Determine the (X, Y) coordinate at the center of the cell enclosing the given text.  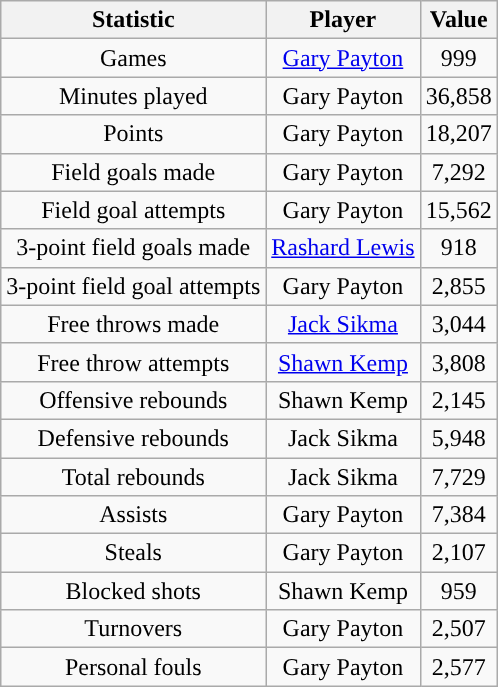
2,145 (458, 400)
Turnovers (134, 629)
2,507 (458, 629)
Steals (134, 553)
2,855 (458, 286)
Free throws made (134, 324)
Assists (134, 515)
Free throw attempts (134, 362)
Statistic (134, 20)
5,948 (458, 438)
15,562 (458, 210)
3-point field goal attempts (134, 286)
36,858 (458, 96)
2,107 (458, 553)
Points (134, 134)
Value (458, 20)
999 (458, 58)
18,207 (458, 134)
Player (343, 20)
7,729 (458, 477)
3,808 (458, 362)
Rashard Lewis (343, 248)
2,577 (458, 667)
Total rebounds (134, 477)
Personal fouls (134, 667)
918 (458, 248)
3-point field goals made (134, 248)
959 (458, 591)
3,044 (458, 324)
Games (134, 58)
7,384 (458, 515)
Offensive rebounds (134, 400)
Blocked shots (134, 591)
Defensive rebounds (134, 438)
Minutes played (134, 96)
7,292 (458, 172)
Field goals made (134, 172)
Field goal attempts (134, 210)
